Output the (X, Y) coordinate of the center of the cell containing the given text.  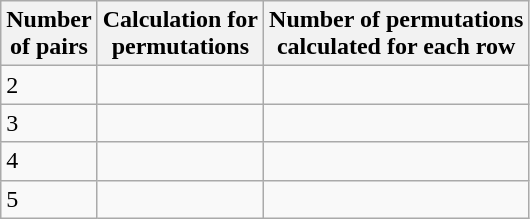
5 (49, 199)
Calculation for permutations (180, 34)
Number of pairs (49, 34)
3 (49, 123)
4 (49, 161)
2 (49, 85)
Number of permutations calculated for each row (396, 34)
